Scan for the cell matching the given text and deliver its (X, Y) coordinate at center. 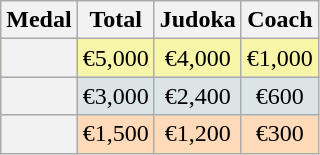
Medal (39, 20)
€5,000 (116, 58)
Coach (280, 20)
Judoka (198, 20)
€4,000 (198, 58)
€1,500 (116, 134)
€1,200 (198, 134)
€300 (280, 134)
€2,400 (198, 96)
€3,000 (116, 96)
Total (116, 20)
€1,000 (280, 58)
€600 (280, 96)
